Find where the given text appears and provide that cell's center as (X, Y) coordinate. 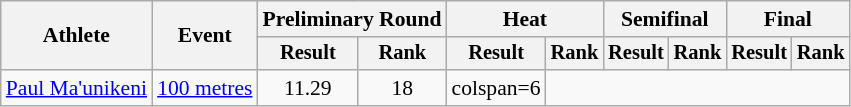
11.29 (308, 88)
Semifinal (664, 19)
Heat (526, 19)
100 metres (204, 88)
Event (204, 36)
colspan=6 (496, 88)
Final (788, 19)
Preliminary Round (352, 19)
Paul Ma'unikeni (76, 88)
18 (402, 88)
Athlete (76, 36)
